Detect which cell encompasses the target text, then output its (x, y) center coordinate. 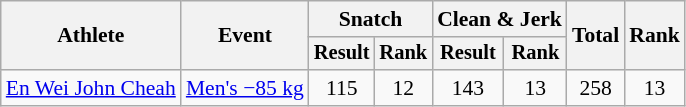
12 (403, 88)
Men's −85 kg (245, 88)
Snatch (370, 19)
258 (596, 88)
115 (342, 88)
Clean & Jerk (500, 19)
En Wei John Cheah (91, 88)
Event (245, 36)
143 (468, 88)
Total (596, 36)
Athlete (91, 36)
